Pinpoint the cell where the given text exists, returning its (x, y) midpoint coordinate. 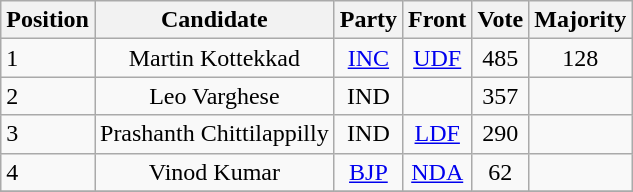
Leo Varghese (214, 96)
NDA (438, 172)
1 (48, 58)
Vinod Kumar (214, 172)
128 (580, 58)
Majority (580, 20)
4 (48, 172)
Martin Kottekkad (214, 58)
62 (500, 172)
3 (48, 134)
BJP (368, 172)
485 (500, 58)
Position (48, 20)
UDF (438, 58)
357 (500, 96)
290 (500, 134)
Party (368, 20)
Candidate (214, 20)
Front (438, 20)
Prashanth Chittilappilly (214, 134)
LDF (438, 134)
Vote (500, 20)
2 (48, 96)
INC (368, 58)
